Locate the cell with the specified text and output its (x, y) center coordinate. 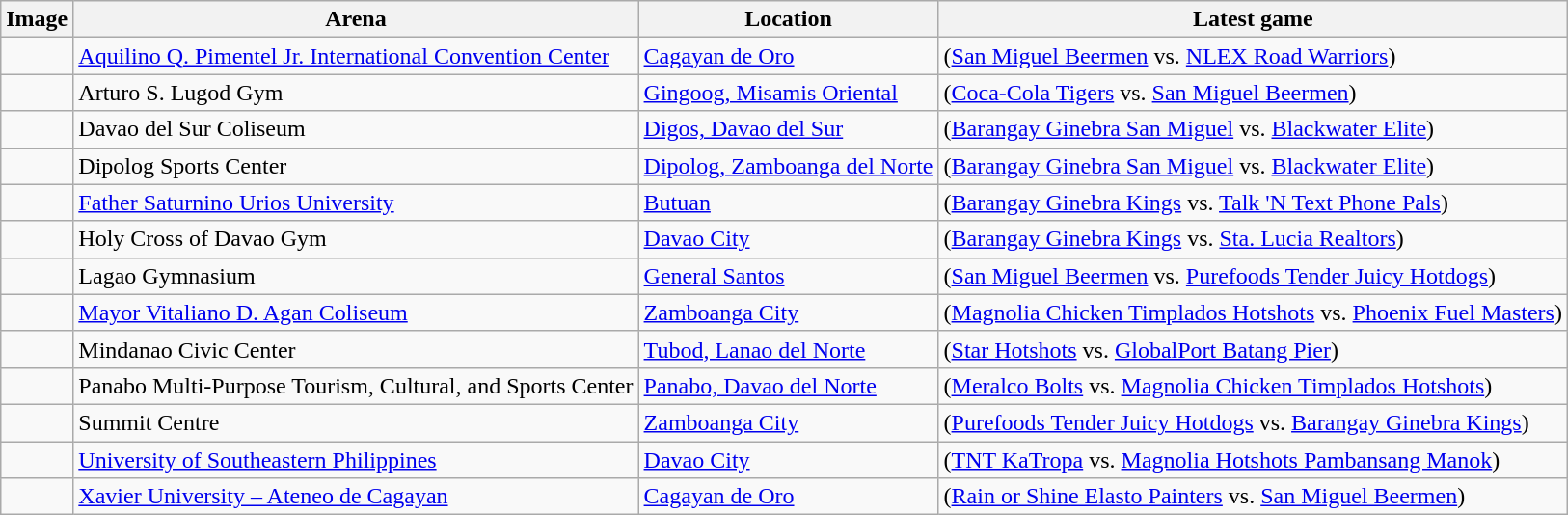
(Rain or Shine Elasto Painters vs. San Miguel Beermen) (1253, 497)
(Star Hotshots vs. GlobalPort Batang Pier) (1253, 349)
(TNT KaTropa vs. Magnolia Hotshots Pambansang Manok) (1253, 460)
Panabo Multi-Purpose Tourism, Cultural, and Sports Center (356, 386)
Arturo S. Lugod Gym (356, 93)
Holy Cross of Davao Gym (356, 239)
Digos, Davao del Sur (789, 129)
(Coca-Cola Tigers vs. San Miguel Beermen) (1253, 93)
General Santos (789, 276)
(Magnolia Chicken Timplados Hotshots vs. Phoenix Fuel Masters) (1253, 312)
Location (789, 19)
Tubod, Lanao del Norte (789, 349)
(Barangay Ginebra Kings vs. Sta. Lucia Realtors) (1253, 239)
Dipolog Sports Center (356, 166)
(San Miguel Beermen vs. Purefoods Tender Juicy Hotdogs) (1253, 276)
Butuan (789, 203)
Panabo, Davao del Norte (789, 386)
Image (37, 19)
Davao del Sur Coliseum (356, 129)
Lagao Gymnasium (356, 276)
Dipolog, Zamboanga del Norte (789, 166)
University of Southeastern Philippines (356, 460)
(Purefoods Tender Juicy Hotdogs vs. Barangay Ginebra Kings) (1253, 422)
Gingoog, Misamis Oriental (789, 93)
(Barangay Ginebra Kings vs. Talk 'N Text Phone Pals) (1253, 203)
(Meralco Bolts vs. Magnolia Chicken Timplados Hotshots) (1253, 386)
Mindanao Civic Center (356, 349)
Arena (356, 19)
(San Miguel Beermen vs. NLEX Road Warriors) (1253, 56)
Xavier University – Ateneo de Cagayan (356, 497)
Father Saturnino Urios University (356, 203)
Latest game (1253, 19)
Summit Centre (356, 422)
Aquilino Q. Pimentel Jr. International Convention Center (356, 56)
Mayor Vitaliano D. Agan Coliseum (356, 312)
